Capture the cell that displays the provided text and extract its (x, y) central coordinate. 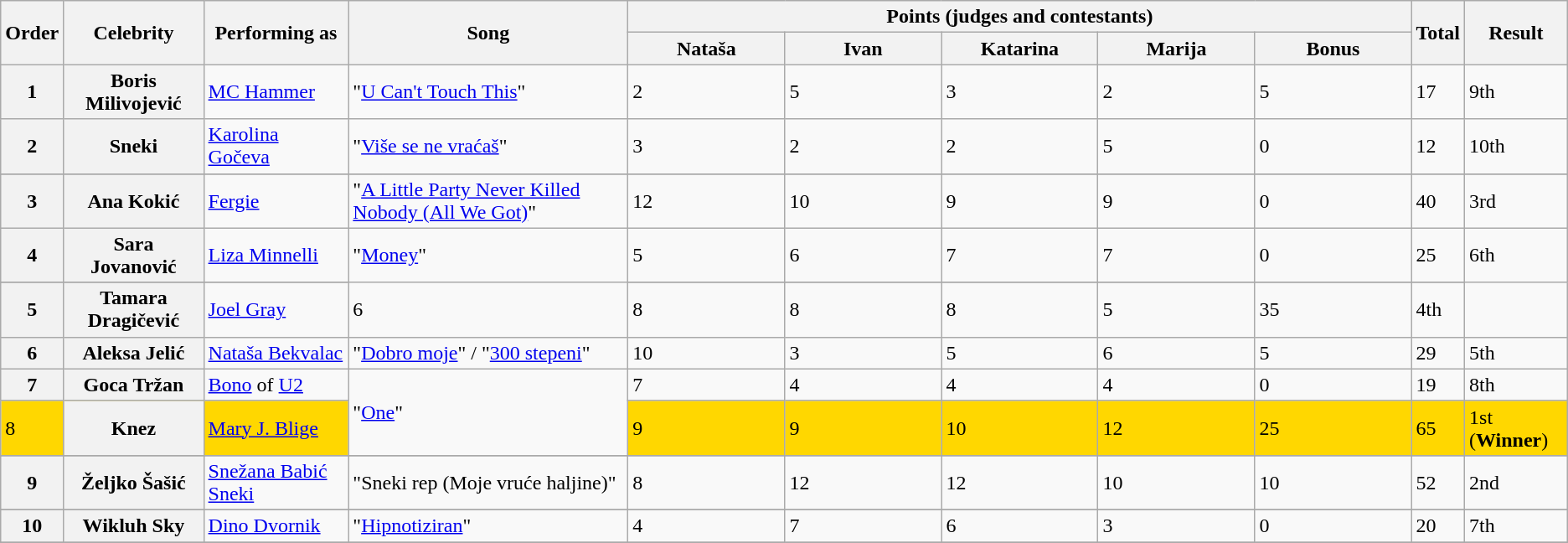
Karolina Gočeva (276, 146)
9th (1516, 92)
"A Little Party Never Killed Nobody (All We Got)" (488, 201)
2nd (1516, 483)
"Hipnotiziran" (488, 525)
3rd (1516, 201)
20 (1438, 525)
Order (32, 33)
Wikluh Sky (134, 525)
35 (1333, 310)
Fergie (276, 201)
1st (Winner) (1516, 427)
Aleksa Jelić (134, 353)
Performing as (276, 33)
Knez (134, 427)
Bono of U2 (276, 385)
Nataša Bekvalac (276, 353)
Željko Šašić (134, 483)
Liza Minnelli (276, 255)
40 (1438, 201)
Snežana Babić Sneki (276, 483)
17 (1438, 92)
6th (1516, 255)
10th (1516, 146)
Song (488, 33)
65 (1438, 427)
MC Hammer (276, 92)
7th (1516, 525)
"U Can't Touch This" (488, 92)
"Money" (488, 255)
Mary J. Blige (276, 427)
Ana Kokić (134, 201)
"One" (488, 412)
1 (32, 92)
Dino Dvornik (276, 525)
19 (1438, 385)
5th (1516, 353)
"Više se ne vraćaš" (488, 146)
52 (1438, 483)
Boris Milivojević (134, 92)
Marija (1176, 49)
Result (1516, 33)
Goca Tržan (134, 385)
Points (judges and contestants) (1020, 17)
Total (1438, 33)
29 (1438, 353)
8th (1516, 385)
Sneki (134, 146)
Celebrity (134, 33)
Ivan (863, 49)
4th (1438, 310)
Katarina (1020, 49)
Sara Jovanović (134, 255)
Joel Gray (276, 310)
"Sneki rep (Moje vruće haljine)" (488, 483)
"Dobro moje" / "300 stepeni" (488, 353)
Nataša (707, 49)
Bonus (1333, 49)
Tamara Dragičević (134, 310)
